Return [x, y] of the center of cell containing provided text 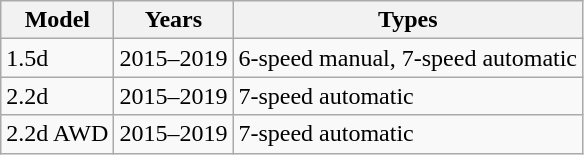
Years [174, 20]
2.2d AWD [58, 134]
2.2d [58, 96]
Model [58, 20]
1.5d [58, 58]
Types [408, 20]
6-speed manual, 7-speed automatic [408, 58]
